Detect which cell encompasses the target text, then output its (X, Y) center coordinate. 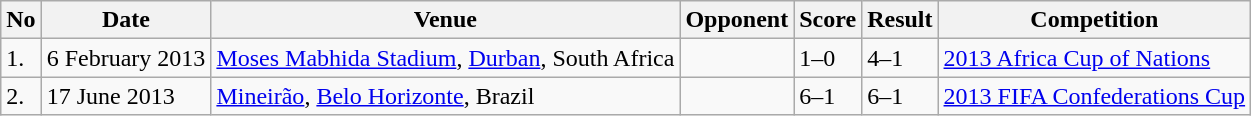
Result (900, 20)
2. (21, 96)
Competition (1094, 20)
2013 FIFA Confederations Cup (1094, 96)
Score (828, 20)
6 February 2013 (126, 58)
1. (21, 58)
Date (126, 20)
Mineirão, Belo Horizonte, Brazil (446, 96)
Moses Mabhida Stadium, Durban, South Africa (446, 58)
Venue (446, 20)
No (21, 20)
Opponent (737, 20)
2013 Africa Cup of Nations (1094, 58)
1–0 (828, 58)
17 June 2013 (126, 96)
4–1 (900, 58)
